Pinpoint the cell where the given text exists, returning its (x, y) midpoint coordinate. 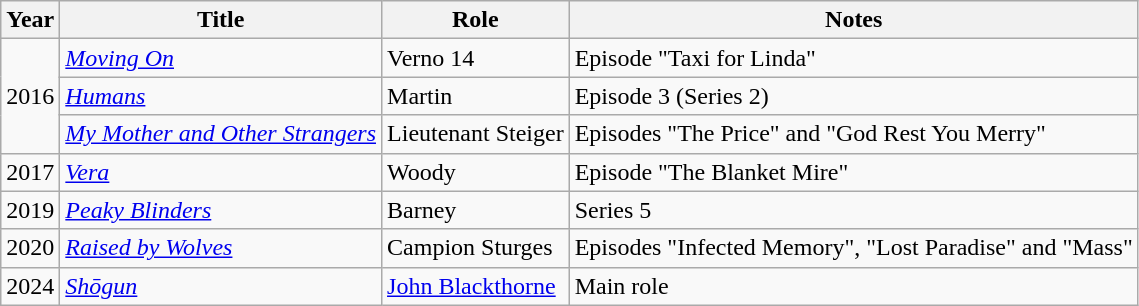
Humans (221, 96)
Episode 3 (Series 2) (854, 96)
Episode "Taxi for Linda" (854, 58)
My Mother and Other Strangers (221, 134)
Barney (476, 210)
Woody (476, 172)
Episodes "Infected Memory", "Lost Paradise" and "Mass" (854, 248)
John Blackthorne (476, 286)
Role (476, 20)
Raised by Wolves (221, 248)
Martin (476, 96)
Moving On (221, 58)
Title (221, 20)
Campion Sturges (476, 248)
Episode "The Blanket Mire" (854, 172)
Episodes "The Price" and "God Rest You Merry" (854, 134)
2016 (30, 96)
Verno 14 (476, 58)
Lieutenant Steiger (476, 134)
2019 (30, 210)
Peaky Blinders (221, 210)
Main role (854, 286)
Year (30, 20)
Vera (221, 172)
Notes (854, 20)
2017 (30, 172)
Shōgun (221, 286)
2024 (30, 286)
Series 5 (854, 210)
2020 (30, 248)
